Determine the [X, Y] coordinate at the center of the cell enclosing the given text.  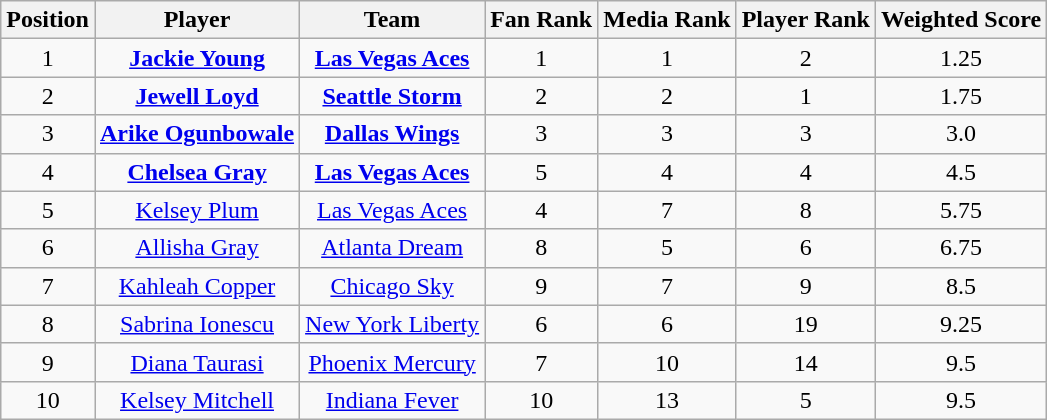
New York Liberty [392, 324]
Arike Ogunbowale [196, 134]
Chicago Sky [392, 286]
Atlanta Dream [392, 248]
19 [806, 324]
Diana Taurasi [196, 362]
Player Rank [806, 20]
Jackie Young [196, 58]
9.25 [960, 324]
Sabrina Ionescu [196, 324]
3.0 [960, 134]
Kelsey Plum [196, 210]
Allisha Gray [196, 248]
Jewell Loyd [196, 96]
4.5 [960, 172]
Kahleah Copper [196, 286]
13 [667, 400]
14 [806, 362]
Chelsea Gray [196, 172]
Weighted Score [960, 20]
1.25 [960, 58]
Indiana Fever [392, 400]
Position [48, 20]
5.75 [960, 210]
Media Rank [667, 20]
8.5 [960, 286]
Fan Rank [542, 20]
Dallas Wings [392, 134]
Player [196, 20]
Phoenix Mercury [392, 362]
1.75 [960, 96]
6.75 [960, 248]
Team [392, 20]
Seattle Storm [392, 96]
Kelsey Mitchell [196, 400]
